Determine the [X, Y] coordinate at the center of the cell enclosing the given text.  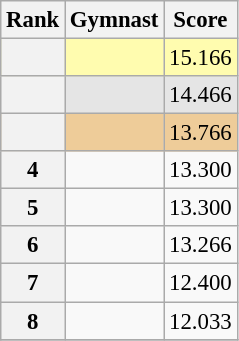
15.166 [200, 58]
8 [33, 321]
7 [33, 283]
5 [33, 208]
6 [33, 245]
Score [200, 20]
12.033 [200, 321]
14.466 [200, 95]
Gymnast [114, 20]
Rank [33, 20]
13.766 [200, 133]
13.266 [200, 245]
12.400 [200, 283]
4 [33, 170]
